Output the [x, y] coordinate of the center of the cell containing the given text.  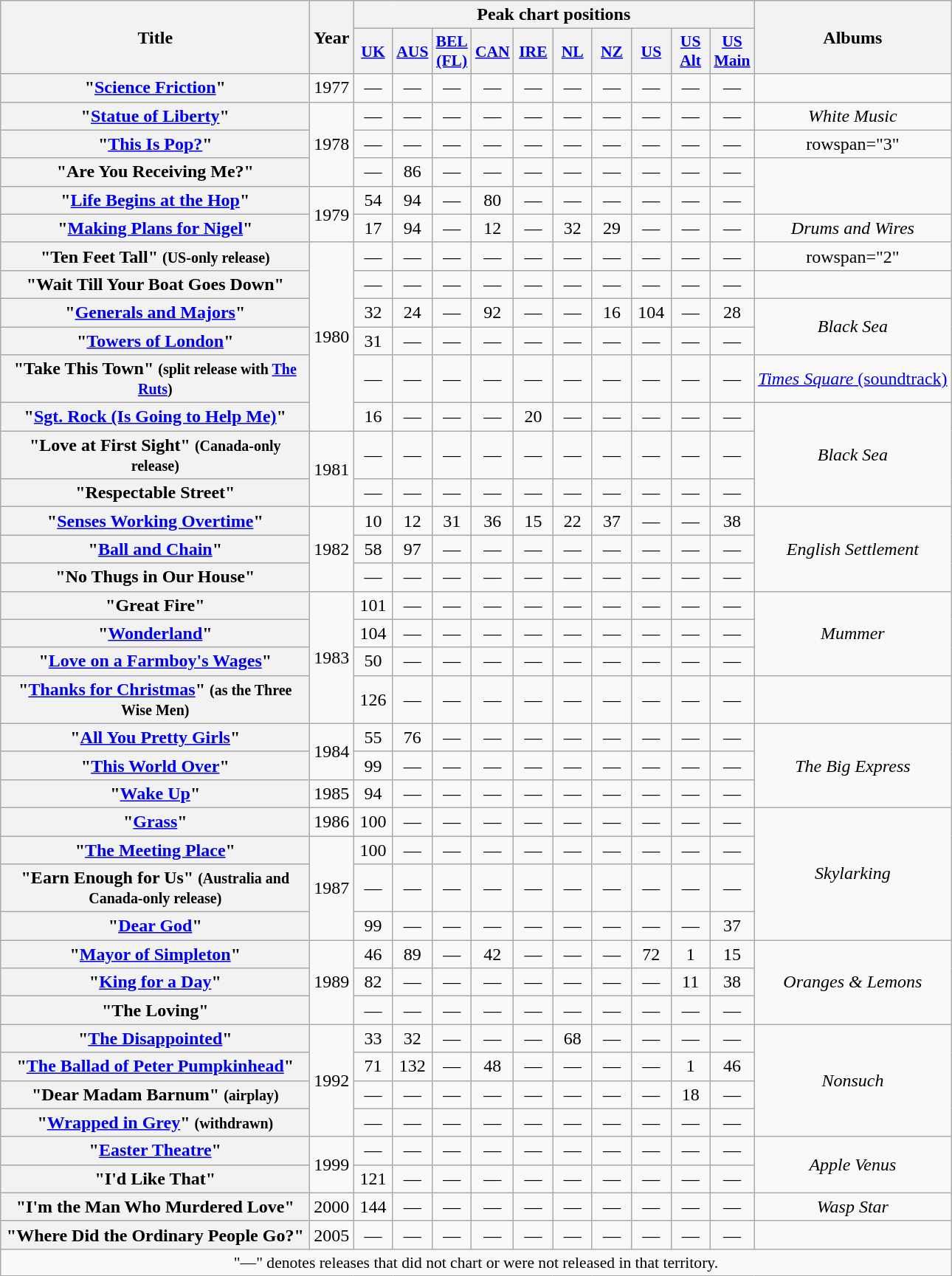
Mummer [853, 633]
76 [412, 737]
2005 [332, 1235]
72 [651, 954]
"Making Plans for Nigel" [155, 228]
1983 [332, 657]
58 [373, 549]
NZ [611, 52]
"The Ballad of Peter Pumpkinhead" [155, 1066]
1977 [332, 88]
"Senses Working Overtime" [155, 521]
Wasp Star [853, 1207]
132 [412, 1066]
1982 [332, 549]
"Science Friction" [155, 88]
86 [412, 172]
"Statue of Liberty" [155, 116]
"Wake Up" [155, 793]
"I'd Like That" [155, 1179]
"Wait Till Your Boat Goes Down" [155, 284]
"Generals and Majors" [155, 312]
"Love on a Farmboy's Wages" [155, 661]
1992 [332, 1080]
"The Disappointed" [155, 1038]
"I'm the Man Who Murdered Love" [155, 1207]
"Dear God" [155, 926]
71 [373, 1066]
"Great Fire" [155, 605]
rowspan="3" [853, 144]
"This World Over" [155, 765]
"The Meeting Place" [155, 849]
1980 [332, 337]
"Sgt. Rock (Is Going to Help Me)" [155, 417]
"Life Begins at the Hop" [155, 200]
"Ball and Chain" [155, 549]
20 [533, 417]
"Thanks for Christmas" (as the Three Wise Men) [155, 700]
"Grass" [155, 821]
"The Loving" [155, 1010]
24 [412, 312]
"Wonderland" [155, 633]
Nonsuch [853, 1080]
144 [373, 1207]
"Earn Enough for Us" (Australia and Canada-only release) [155, 889]
"King for a Day" [155, 982]
"Mayor of Simpleton" [155, 954]
"—" denotes releases that did not chart or were not released in that territory. [476, 1262]
US Main [732, 52]
1999 [332, 1165]
2000 [332, 1207]
AUS [412, 52]
Oranges & Lemons [853, 982]
"This Is Pop?" [155, 144]
36 [493, 521]
1979 [332, 214]
"Where Did the Ordinary People Go?" [155, 1235]
Albums [853, 37]
Peak chart positions [553, 15]
"Towers of London" [155, 340]
22 [573, 521]
55 [373, 737]
48 [493, 1066]
1986 [332, 821]
1987 [332, 887]
97 [412, 549]
89 [412, 954]
rowspan="2" [853, 256]
82 [373, 982]
29 [611, 228]
CAN [493, 52]
11 [691, 982]
Title [155, 37]
Drums and Wires [853, 228]
50 [373, 661]
54 [373, 200]
Skylarking [853, 874]
80 [493, 200]
42 [493, 954]
92 [493, 312]
Times Square (soundtrack) [853, 379]
1978 [332, 144]
The Big Express [853, 765]
Apple Venus [853, 1165]
IRE [533, 52]
126 [373, 700]
"No Thugs in Our House" [155, 577]
"Are You Receiving Me?" [155, 172]
"Love at First Sight" (Canada-only release) [155, 455]
Year [332, 37]
UK [373, 52]
US [651, 52]
"Take This Town" (split release with The Ruts) [155, 379]
English Settlement [853, 549]
101 [373, 605]
1989 [332, 982]
68 [573, 1038]
18 [691, 1094]
"All You Pretty Girls" [155, 737]
US Alt [691, 52]
33 [373, 1038]
"Dear Madam Barnum" (airplay) [155, 1094]
1981 [332, 469]
121 [373, 1179]
"Respectable Street" [155, 493]
"Easter Theatre" [155, 1151]
"Wrapped in Grey" (withdrawn) [155, 1122]
"Ten Feet Tall" (US-only release) [155, 256]
NL [573, 52]
BEL(FL) [452, 52]
10 [373, 521]
1985 [332, 793]
28 [732, 312]
1984 [332, 751]
17 [373, 228]
White Music [853, 116]
